Return [x, y] of the center of cell containing provided text 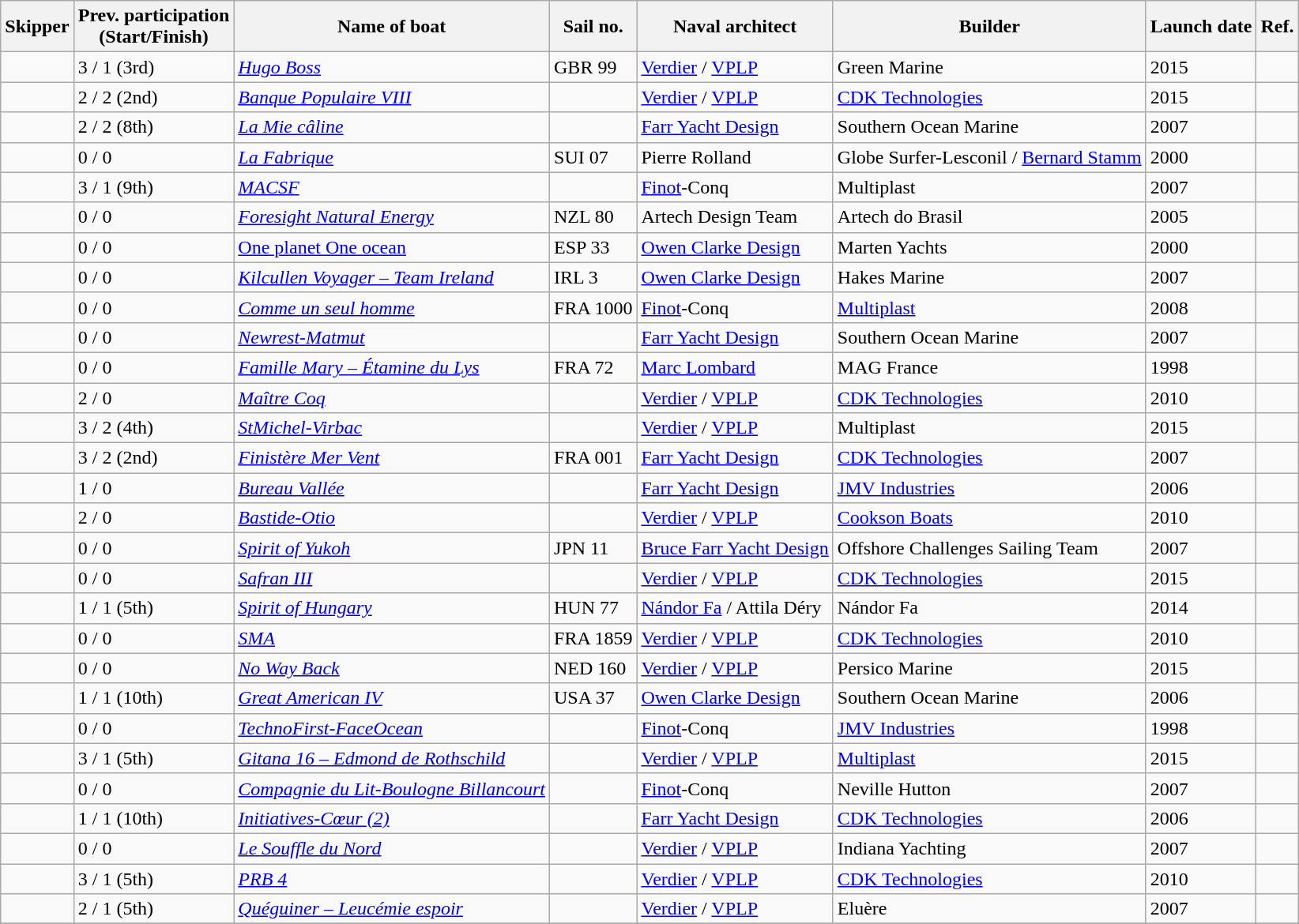
3 / 2 (2nd) [153, 458]
Spirit of Hungary [392, 608]
FRA 001 [593, 458]
Builder [989, 27]
Famille Mary – Étamine du Lys [392, 367]
Quéguiner – Leucémie espoir [392, 909]
La Mie câline [392, 127]
Marc Lombard [735, 367]
Nándor Fa [989, 608]
Banque Populaire VIII [392, 97]
Kilcullen Voyager – Team Ireland [392, 277]
2 / 2 (2nd) [153, 97]
Indiana Yachting [989, 848]
Finistère Mer Vent [392, 458]
SUI 07 [593, 157]
Gitana 16 – Edmond de Rothschild [392, 758]
MAG France [989, 367]
2014 [1201, 608]
NZL 80 [593, 217]
Neville Hutton [989, 788]
1 / 0 [153, 488]
No Way Back [392, 668]
Cookson Boats [989, 518]
SMA [392, 638]
PRB 4 [392, 879]
La Fabrique [392, 157]
Offshore Challenges Sailing Team [989, 548]
Ref. [1277, 27]
1 / 1 (5th) [153, 608]
2 / 2 (8th) [153, 127]
Hugo Boss [392, 67]
JPN 11 [593, 548]
2008 [1201, 307]
FRA 72 [593, 367]
MACSF [392, 187]
Le Souffle du Nord [392, 848]
One planet One ocean [392, 247]
2 / 1 (5th) [153, 909]
GBR 99 [593, 67]
USA 37 [593, 698]
ESP 33 [593, 247]
3 / 1 (3rd) [153, 67]
Artech do Brasil [989, 217]
Launch date [1201, 27]
Name of boat [392, 27]
Artech Design Team [735, 217]
Prev. participation(Start/Finish) [153, 27]
Bureau Vallée [392, 488]
3 / 2 (4th) [153, 428]
HUN 77 [593, 608]
Persico Marine [989, 668]
Hakes Marine [989, 277]
Sail no. [593, 27]
Spirit of Yukoh [392, 548]
Marten Yachts [989, 247]
Safran III [392, 578]
Initiatives-Cœur (2) [392, 818]
2005 [1201, 217]
Nándor Fa / Attila Déry [735, 608]
Newrest-Matmut [392, 337]
Pierre Rolland [735, 157]
FRA 1000 [593, 307]
TechnoFirst-FaceOcean [392, 728]
StMichel-Virbac [392, 428]
Green Marine [989, 67]
3 / 1 (9th) [153, 187]
Naval architect [735, 27]
Foresight Natural Energy [392, 217]
Eluère [989, 909]
Bastide-Otio [392, 518]
Compagnie du Lit-Boulogne Billancourt [392, 788]
NED 160 [593, 668]
Bruce Farr Yacht Design [735, 548]
Skipper [37, 27]
Globe Surfer-Lesconil / Bernard Stamm [989, 157]
Great American IV [392, 698]
Comme un seul homme [392, 307]
Maître Coq [392, 397]
FRA 1859 [593, 638]
IRL 3 [593, 277]
